Determine the (X, Y) coordinate at the center of the cell enclosing the given text.  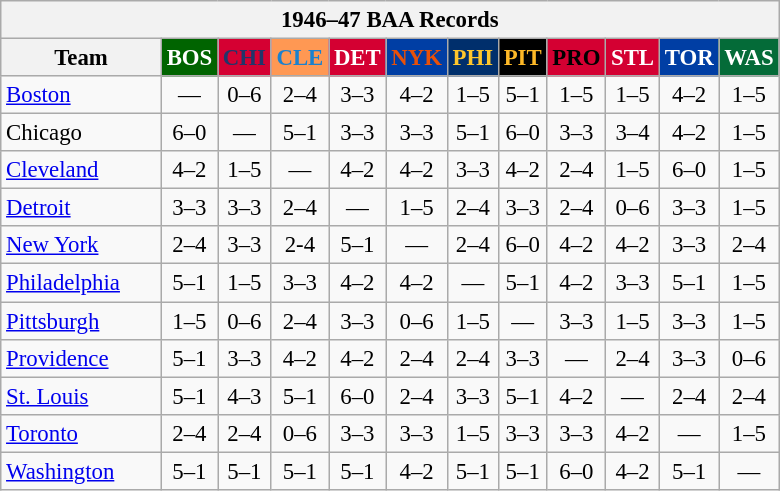
Philadelphia (82, 283)
PRO (576, 58)
Washington (82, 471)
BOS (189, 58)
1946–47 BAA Records (390, 20)
CLE (300, 58)
Team (82, 58)
2-4 (300, 245)
Chicago (82, 133)
Toronto (82, 433)
PHI (472, 58)
CHI (245, 58)
4–3 (245, 396)
Detroit (82, 208)
Cleveland (82, 170)
STL (633, 58)
Pittsburgh (82, 321)
New York (82, 245)
WAS (749, 58)
St. Louis (82, 396)
PIT (522, 58)
Boston (82, 95)
DET (358, 58)
Providence (82, 358)
3–4 (633, 133)
NYK (416, 58)
TOR (689, 58)
